Output the (x, y) coordinate of the center of the cell containing the given text.  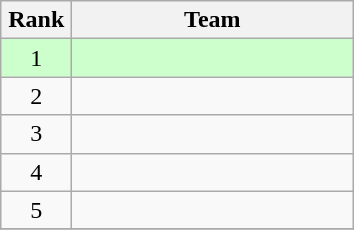
2 (36, 96)
5 (36, 210)
1 (36, 58)
Team (212, 20)
3 (36, 134)
4 (36, 172)
Rank (36, 20)
